Pinpoint the cell where the given text exists, returning its [x, y] midpoint coordinate. 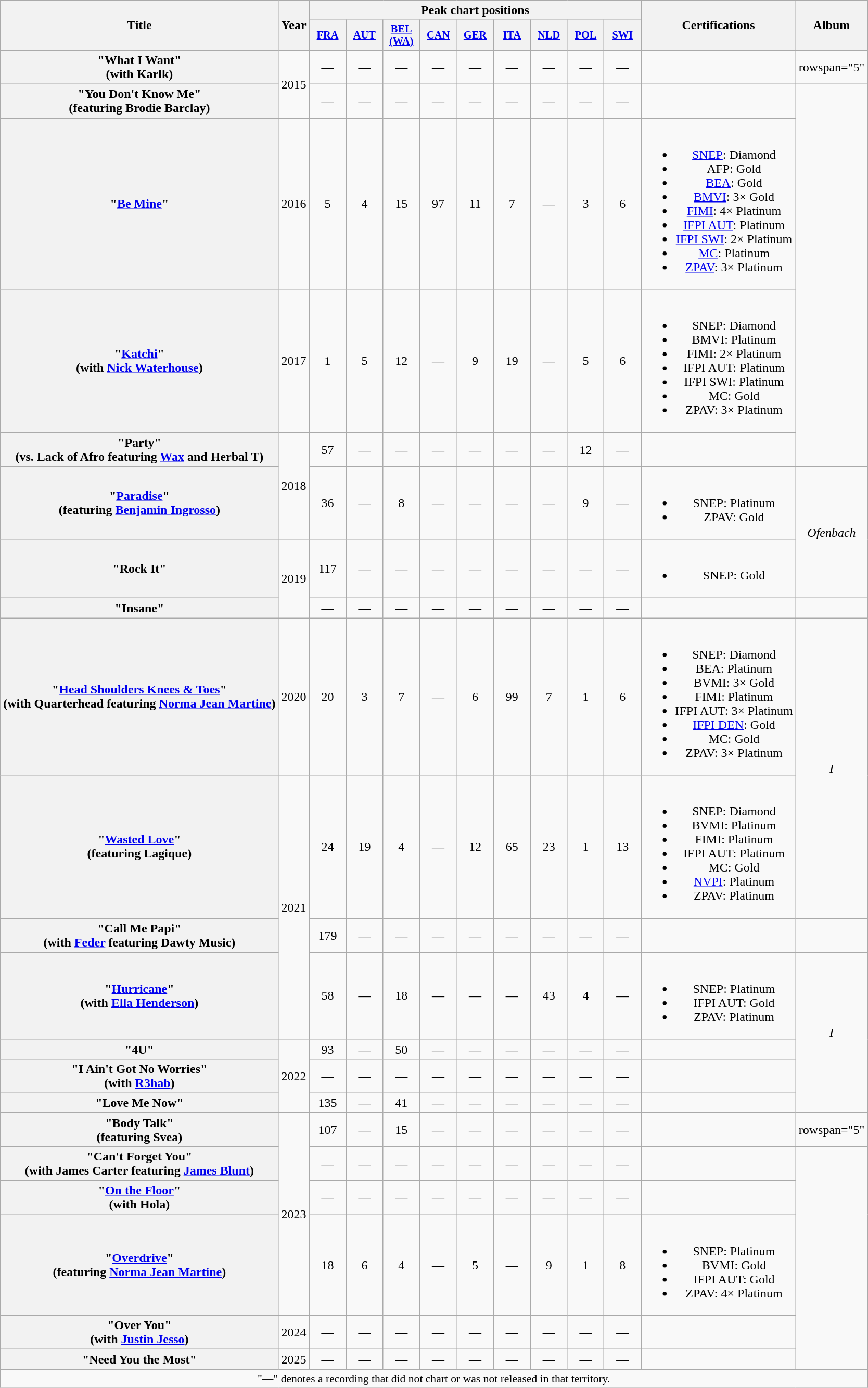
2016 [293, 204]
2024 [293, 1333]
"Katchi"(with Nick Waterhouse) [139, 361]
"Head Shoulders Knees & Toes"(with Quarterhead featuring Norma Jean Martine) [139, 697]
"—" denotes a recording that did not chart or was not released in that territory. [434, 1379]
2020 [293, 697]
36 [328, 503]
SNEP: DiamondBEA: PlatinumBVMI: 3× GoldFIMI: PlatinumIFPI AUT: 3× PlatinumIFPI DEN: GoldMC: GoldZPAV: 3× Platinum [718, 697]
ITA [512, 35]
57 [328, 450]
2023 [293, 1214]
179 [328, 935]
99 [512, 697]
"Can't Forget You"(with James Carter featuring James Blunt) [139, 1163]
2017 [293, 361]
"I Ain't Got No Worries"(with R3hab) [139, 1076]
41 [402, 1103]
SNEP: Gold [718, 569]
AUT [364, 35]
SNEP: DiamondBVMI: PlatinumFIMI: PlatinumIFPI AUT: PlatinumMC: GoldNVPI: PlatinumZPAV: Platinum [718, 847]
SNEP: DiamondBMVI: PlatinumFIMI: 2× PlatinumIFPI AUT: PlatinumIFPI SWI: PlatinumMC: GoldZPAV: 3× Platinum [718, 361]
2021 [293, 907]
"Wasted Love"(featuring Lagique) [139, 847]
2025 [293, 1359]
Year [293, 26]
24 [328, 847]
Peak chart positions [475, 10]
CAN [438, 35]
NLD [548, 35]
23 [548, 847]
2015 [293, 84]
"Rock It" [139, 569]
"Need You the Most" [139, 1359]
"Body Talk"(featuring Svea) [139, 1130]
2022 [293, 1076]
"Be Mine" [139, 204]
"Party"(vs. Lack of Afro featuring Wax and Herbal T) [139, 450]
Album [832, 26]
"Call Me Papi"(with Feder featuring Dawty Music) [139, 935]
SNEP: PlatinumIFPI AUT: GoldZPAV: Platinum [718, 995]
SWI [622, 35]
43 [548, 995]
13 [622, 847]
"Paradise"(featuring Benjamin Ingrosso) [139, 503]
20 [328, 697]
97 [438, 204]
"What I Want"(with Karlk) [139, 67]
SNEP: DiamondAFP: GoldBEA: GoldBMVI: 3× GoldFIMI: 4× PlatinumIFPI AUT: PlatinumIFPI SWI: 2× PlatinumMC: PlatinumZPAV: 3× Platinum [718, 204]
"Over You"(with Justin Jesso) [139, 1333]
POL [586, 35]
Title [139, 26]
GER [476, 35]
107 [328, 1130]
50 [402, 1049]
"Insane" [139, 608]
"On the Floor"(with Hola) [139, 1197]
FRA [328, 35]
Certifications [718, 26]
SNEP: PlatinumZPAV: Gold [718, 503]
65 [512, 847]
93 [328, 1049]
11 [476, 204]
Ofenbach [832, 532]
"Love Me Now" [139, 1103]
58 [328, 995]
"Overdrive"(featuring Norma Jean Martine) [139, 1265]
SNEP: PlatinumBVMI: GoldIFPI AUT: GoldZPAV: 4× Platinum [718, 1265]
BEL(WA) [402, 35]
135 [328, 1103]
"You Don't Know Me"(featuring Brodie Barclay) [139, 101]
2018 [293, 486]
"Hurricane"(with Ella Henderson) [139, 995]
"4U" [139, 1049]
117 [328, 569]
2019 [293, 579]
